Detect which cell encompasses the target text, then output its (X, Y) center coordinate. 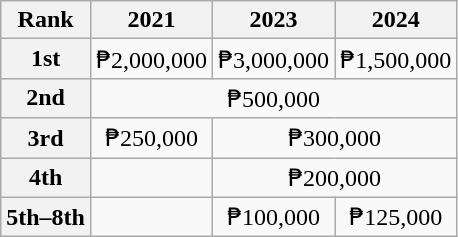
Rank (46, 20)
₱100,000 (274, 217)
4th (46, 178)
₱2,000,000 (151, 59)
₱200,000 (335, 178)
₱250,000 (151, 138)
2nd (46, 98)
2024 (396, 20)
₱500,000 (273, 98)
₱1,500,000 (396, 59)
2023 (274, 20)
1st (46, 59)
5th–8th (46, 217)
₱125,000 (396, 217)
2021 (151, 20)
₱3,000,000 (274, 59)
3rd (46, 138)
₱300,000 (335, 138)
